Scan for the cell matching the given text and deliver its [X, Y] coordinate at center. 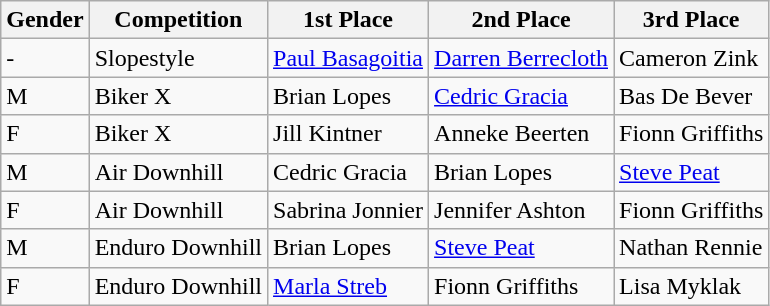
Slopestyle [178, 58]
- [45, 58]
Lisa Myklak [692, 286]
Nathan Rennie [692, 248]
1st Place [348, 20]
3rd Place [692, 20]
Competition [178, 20]
Jennifer Ashton [522, 210]
2nd Place [522, 20]
Darren Berrecloth [522, 58]
Cameron Zink [692, 58]
Bas De Bever [692, 96]
Jill Kintner [348, 134]
Anneke Beerten [522, 134]
Gender [45, 20]
Sabrina Jonnier [348, 210]
Marla Streb [348, 286]
Paul Basagoitia [348, 58]
